Pinpoint the cell where the given text exists, returning its (X, Y) midpoint coordinate. 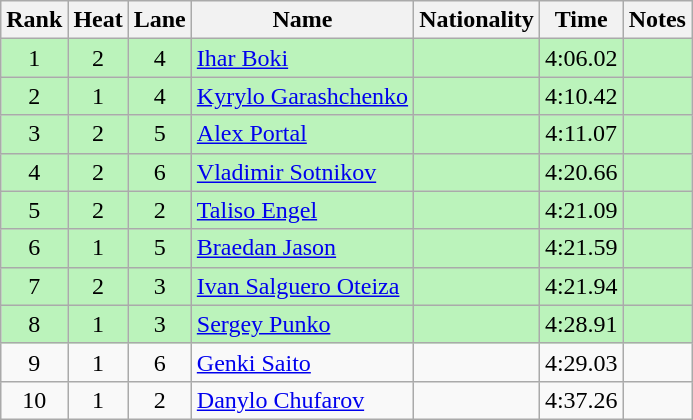
Danylo Chufarov (302, 400)
4:10.42 (581, 96)
4:21.94 (581, 286)
Name (302, 20)
Braedan Jason (302, 248)
Nationality (477, 20)
Alex Portal (302, 134)
4:21.09 (581, 210)
10 (34, 400)
4:21.59 (581, 248)
4:20.66 (581, 172)
Rank (34, 20)
Heat (98, 20)
Lane (160, 20)
Vladimir Sotnikov (302, 172)
4:28.91 (581, 324)
Notes (657, 20)
Sergey Punko (302, 324)
4:29.03 (581, 362)
4:37.26 (581, 400)
Ihar Boki (302, 58)
7 (34, 286)
9 (34, 362)
4:11.07 (581, 134)
Genki Saito (302, 362)
4:06.02 (581, 58)
Taliso Engel (302, 210)
Time (581, 20)
Kyrylo Garashchenko (302, 96)
Ivan Salguero Oteiza (302, 286)
8 (34, 324)
